Identify which cell holds the provided text, then report its [X, Y] central coordinate. 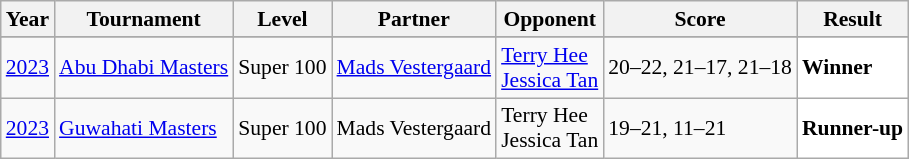
Result [852, 19]
Level [282, 19]
20–22, 21–17, 21–18 [700, 68]
Winner [852, 68]
19–21, 11–21 [700, 128]
Tournament [144, 19]
Guwahati Masters [144, 128]
Opponent [550, 19]
Partner [414, 19]
Year [28, 19]
Runner-up [852, 128]
Score [700, 19]
Abu Dhabi Masters [144, 68]
